Identify which cell holds the provided text, then report its (X, Y) central coordinate. 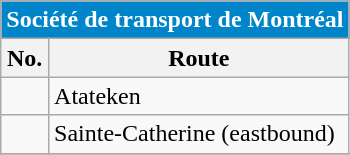
Route (200, 58)
Atateken (200, 96)
Sainte-Catherine (eastbound) (200, 134)
No. (25, 58)
Société de transport de Montréal (175, 20)
